From the cell containing the given text, extract its center point as (X, Y) coordinate. 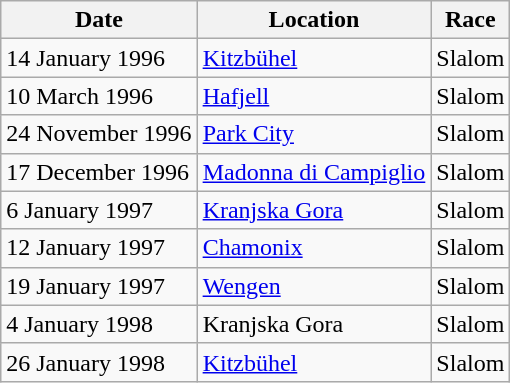
4 January 1998 (99, 324)
14 January 1996 (99, 58)
6 January 1997 (99, 210)
10 March 1996 (99, 96)
Date (99, 20)
Race (470, 20)
17 December 1996 (99, 172)
Park City (314, 134)
Hafjell (314, 96)
26 January 1998 (99, 362)
Madonna di Campiglio (314, 172)
19 January 1997 (99, 286)
24 November 1996 (99, 134)
Chamonix (314, 248)
Wengen (314, 286)
12 January 1997 (99, 248)
Location (314, 20)
